Locate the cell with the specified text and output its (X, Y) center coordinate. 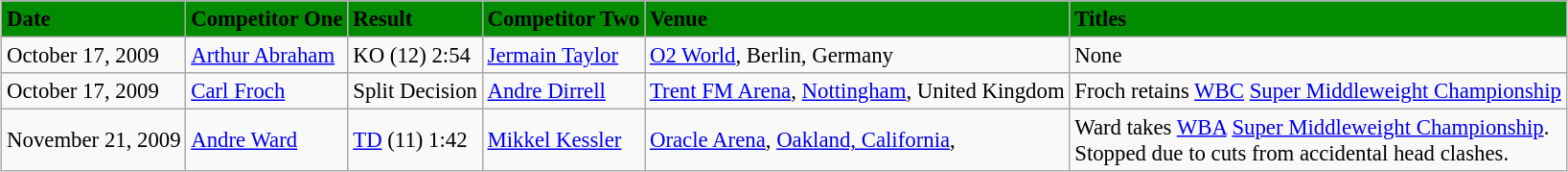
None (1318, 55)
Andre Ward (266, 140)
Jermain Taylor (564, 55)
Mikkel Kessler (564, 140)
KO (12) 2:54 (415, 55)
November 21, 2009 (94, 140)
Split Decision (415, 91)
Venue (857, 19)
Result (415, 19)
Competitor One (266, 19)
Trent FM Arena, Nottingham, United Kingdom (857, 91)
Oracle Arena, Oakland, California, (857, 140)
TD (11) 1:42 (415, 140)
Andre Dirrell (564, 91)
Arthur Abraham (266, 55)
Carl Froch (266, 91)
Ward takes WBA Super Middleweight Championship.Stopped due to cuts from accidental head clashes. (1318, 140)
Titles (1318, 19)
Competitor Two (564, 19)
O2 World, Berlin, Germany (857, 55)
Date (94, 19)
Froch retains WBC Super Middleweight Championship (1318, 91)
